Capture the cell that displays the provided text and extract its (x, y) central coordinate. 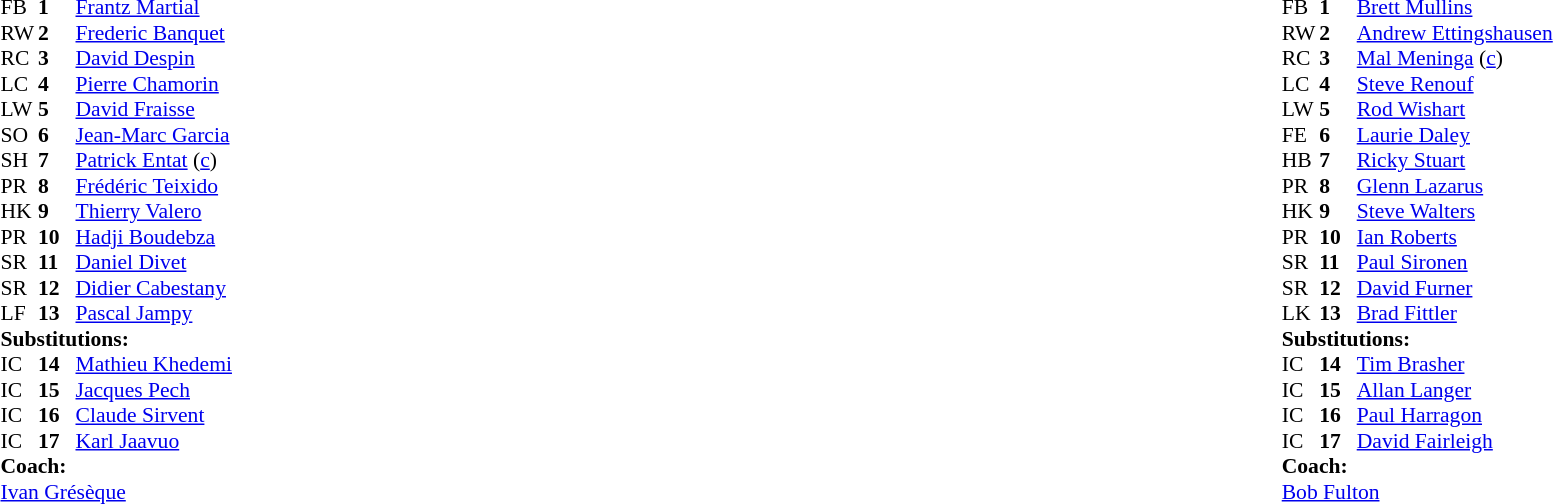
Mathieu Khedemi (154, 365)
SO (19, 135)
LK (1301, 313)
Laurie Daley (1455, 135)
David Fraisse (154, 109)
LF (19, 313)
Ian Roberts (1455, 237)
Daniel Divet (154, 263)
Andrew Ettingshausen (1455, 33)
FE (1301, 135)
Pierre Chamorin (154, 84)
Mal Meninga (c) (1455, 59)
David Fairleigh (1455, 441)
HB (1301, 161)
Didier Cabestany (154, 288)
Paul Sironen (1455, 263)
David Despin (154, 59)
SH (19, 161)
Frederic Banquet (154, 33)
Pascal Jampy (154, 313)
Steve Walters (1455, 211)
Rod Wishart (1455, 109)
Tim Brasher (1455, 365)
Glenn Lazarus (1455, 186)
Thierry Valero (154, 211)
Allan Langer (1455, 390)
Jacques Pech (154, 390)
Jean-Marc Garcia (154, 135)
Claude Sirvent (154, 415)
Frédéric Teixido (154, 186)
Ricky Stuart (1455, 161)
David Furner (1455, 288)
Karl Jaavuo (154, 441)
Steve Renouf (1455, 84)
Paul Harragon (1455, 415)
Brad Fittler (1455, 313)
Hadji Boudebza (154, 237)
Patrick Entat (c) (154, 161)
